Detect which cell encompasses the target text, then output its [X, Y] center coordinate. 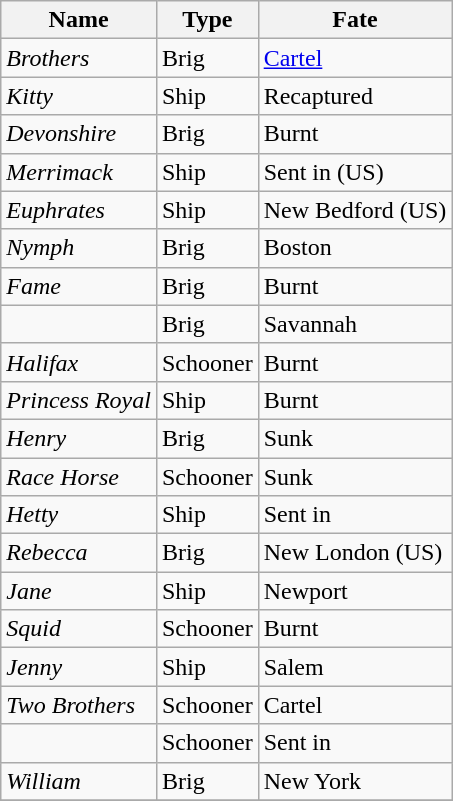
New London (US) [355, 553]
Nymph [79, 248]
Squid [79, 629]
Euphrates [79, 210]
Salem [355, 667]
Jenny [79, 667]
Halifax [79, 362]
Type [207, 20]
Rebecca [79, 553]
Fame [79, 286]
Henry [79, 438]
Hetty [79, 515]
New Bedford (US) [355, 210]
Fate [355, 20]
Race Horse [79, 477]
Merrimack [79, 172]
William [79, 781]
New York [355, 781]
Kitty [79, 96]
Recaptured [355, 96]
Devonshire [79, 134]
Brothers [79, 58]
Savannah [355, 324]
Boston [355, 248]
Jane [79, 591]
Name [79, 20]
Princess Royal [79, 400]
Newport [355, 591]
Sent in (US) [355, 172]
Two Brothers [79, 705]
